Return the (X, Y) coordinate for the center point of the cell that contains the specified text.  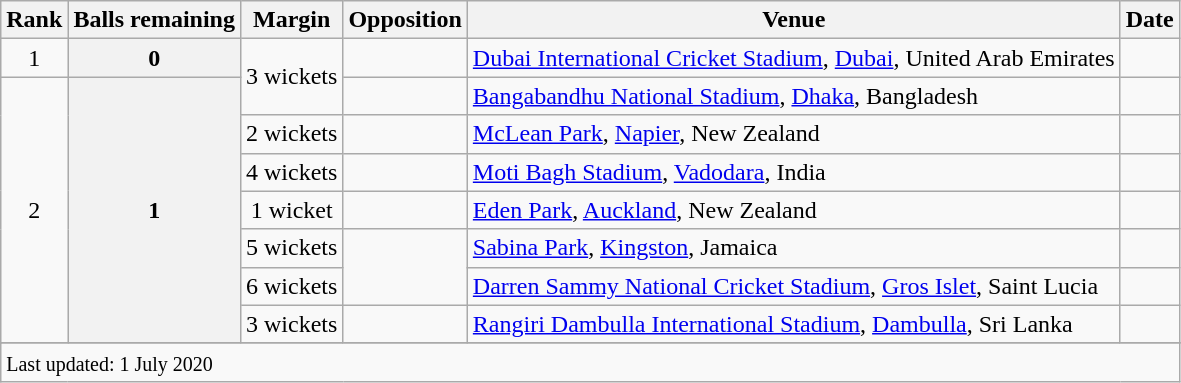
4 wickets (291, 172)
Sabina Park, Kingston, Jamaica (794, 248)
6 wickets (291, 286)
Bangabandhu National Stadium, Dhaka, Bangladesh (794, 96)
2 (34, 210)
Rangiri Dambulla International Stadium, Dambulla, Sri Lanka (794, 324)
0 (154, 58)
Date (1150, 20)
Rank (34, 20)
2 wickets (291, 134)
McLean Park, Napier, New Zealand (794, 134)
Moti Bagh Stadium, Vadodara, India (794, 172)
Opposition (405, 20)
Margin (291, 20)
Balls remaining (154, 20)
Eden Park, Auckland, New Zealand (794, 210)
Last updated: 1 July 2020 (590, 362)
Venue (794, 20)
5 wickets (291, 248)
Darren Sammy National Cricket Stadium, Gros Islet, Saint Lucia (794, 286)
1 wicket (291, 210)
Dubai International Cricket Stadium, Dubai, United Arab Emirates (794, 58)
